Return the (X, Y) coordinate for the center point of the cell that contains the specified text.  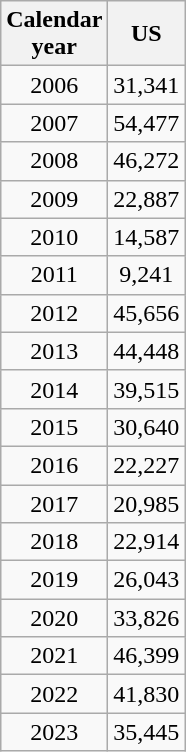
2020 (54, 618)
2011 (54, 275)
41,830 (146, 694)
2013 (54, 351)
Calendar year (54, 34)
46,399 (146, 656)
30,640 (146, 427)
22,227 (146, 465)
2008 (54, 161)
2006 (54, 85)
2007 (54, 123)
35,445 (146, 732)
26,043 (146, 580)
14,587 (146, 237)
9,241 (146, 275)
2017 (54, 503)
45,656 (146, 313)
2022 (54, 694)
46,272 (146, 161)
2014 (54, 389)
2021 (54, 656)
2018 (54, 542)
2016 (54, 465)
54,477 (146, 123)
2023 (54, 732)
33,826 (146, 618)
2015 (54, 427)
44,448 (146, 351)
2019 (54, 580)
2012 (54, 313)
22,887 (146, 199)
US (146, 34)
39,515 (146, 389)
2009 (54, 199)
22,914 (146, 542)
20,985 (146, 503)
31,341 (146, 85)
2010 (54, 237)
